Return [X, Y] of the center of cell containing provided text 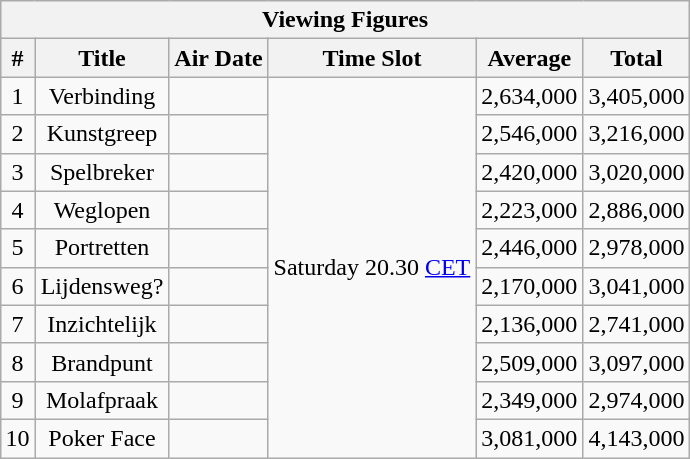
2,886,000 [636, 210]
5 [18, 248]
10 [18, 438]
8 [18, 362]
Poker Face [102, 438]
3,081,000 [530, 438]
Inzichtelijk [102, 324]
4 [18, 210]
4,143,000 [636, 438]
7 [18, 324]
Molafpraak [102, 400]
Saturday 20.30 CET [372, 268]
Time Slot [372, 58]
Title [102, 58]
2,446,000 [530, 248]
1 [18, 96]
3 [18, 172]
Lijdensweg? [102, 286]
3,405,000 [636, 96]
Viewing Figures [345, 20]
# [18, 58]
Weglopen [102, 210]
2,509,000 [530, 362]
3,041,000 [636, 286]
6 [18, 286]
3,020,000 [636, 172]
Average [530, 58]
2,741,000 [636, 324]
2,349,000 [530, 400]
2,978,000 [636, 248]
3,097,000 [636, 362]
3,216,000 [636, 134]
Air Date [218, 58]
Brandpunt [102, 362]
2 [18, 134]
2,420,000 [530, 172]
2,974,000 [636, 400]
2,136,000 [530, 324]
Spelbreker [102, 172]
2,546,000 [530, 134]
2,223,000 [530, 210]
Portretten [102, 248]
Verbinding [102, 96]
9 [18, 400]
Kunstgreep [102, 134]
2,170,000 [530, 286]
Total [636, 58]
2,634,000 [530, 96]
